Search for the cell housing the specified text and yield its [X, Y] center coordinate. 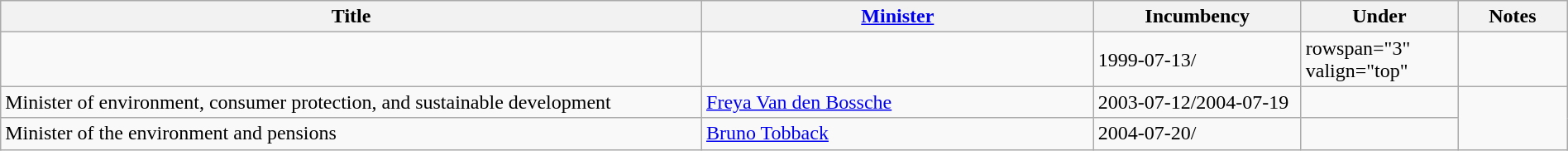
Bruno Tobback [898, 134]
Title [351, 17]
Incumbency [1198, 17]
Minister [898, 17]
2003-07-12/2004-07-19 [1198, 102]
1999-07-13/ [1198, 60]
rowspan="3" valign="top" [1379, 60]
Notes [1513, 17]
Freya Van den Bossche [898, 102]
2004-07-20/ [1198, 134]
Minister of the environment and pensions [351, 134]
Under [1379, 17]
Minister of environment, consumer protection, and sustainable development [351, 102]
